Return the [x, y] coordinate for the center point of the cell that contains the specified text.  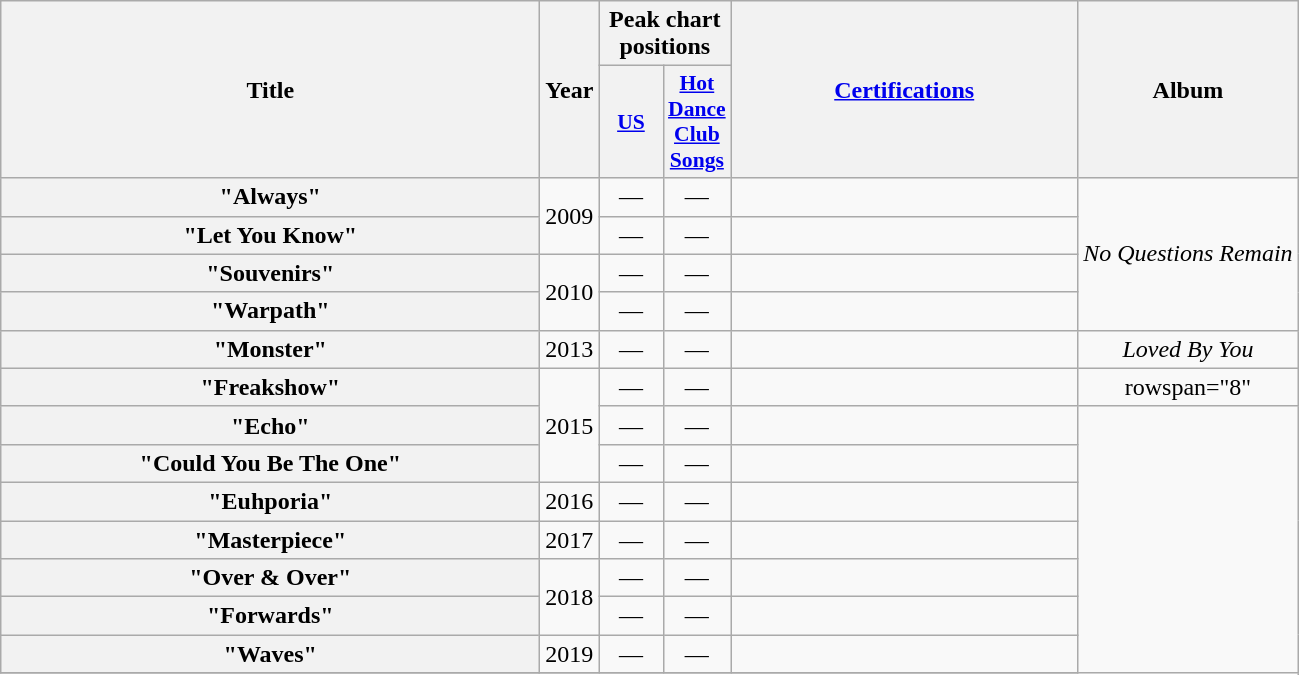
Certifications [904, 90]
2015 [570, 425]
2017 [570, 539]
"Freakshow" [270, 387]
Loved By You [1188, 349]
"Souvenirs" [270, 273]
2018 [570, 597]
"Warpath" [270, 311]
Hot Dance Club Songs [697, 122]
"Could You Be The One" [270, 463]
2013 [570, 349]
"Over & Over" [270, 578]
Title [270, 90]
2016 [570, 501]
Album [1188, 90]
"Waves" [270, 654]
Peak chart positions [665, 34]
US [631, 122]
2010 [570, 292]
"Echo" [270, 425]
No Questions Remain [1188, 254]
"Always" [270, 197]
"Forwards" [270, 616]
"Masterpiece" [270, 539]
"Euhporia" [270, 501]
rowspan="8" [1188, 387]
"Let You Know" [270, 235]
"Monster" [270, 349]
2009 [570, 216]
Year [570, 90]
2019 [570, 654]
